Search for the cell housing the specified text and yield its [X, Y] center coordinate. 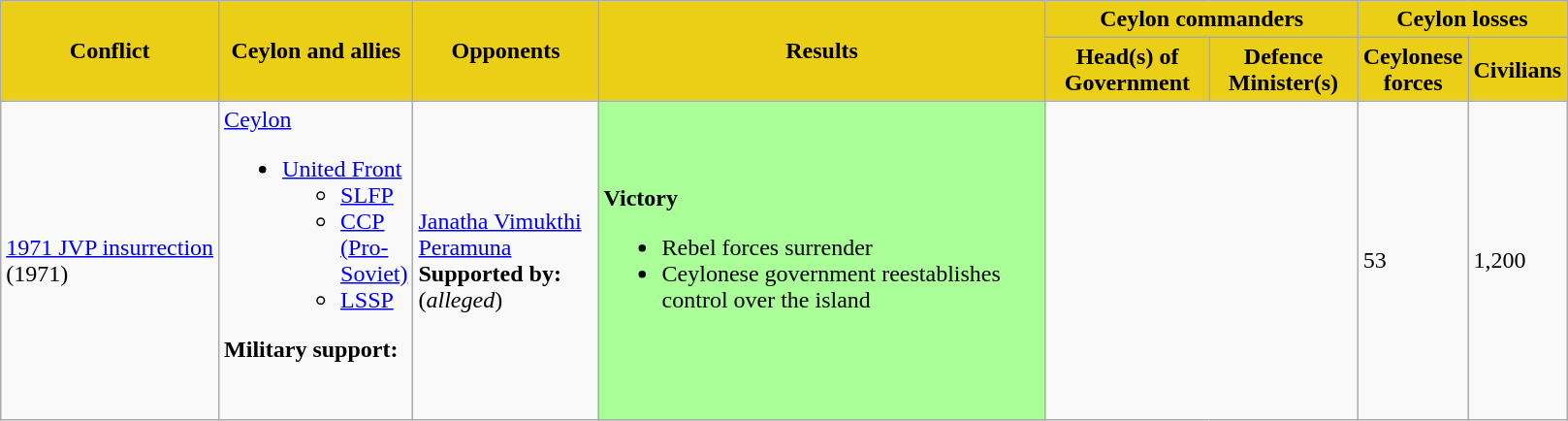
Opponents [506, 50]
Civilians [1518, 70]
Results [822, 50]
Ceylon and allies [316, 50]
1971 JVP insurrection(1971) [111, 260]
Ceyloneseforces [1413, 70]
Janatha Vimukthi PeramunaSupported by: (alleged) [506, 260]
Defence Minister(s) [1284, 70]
VictoryRebel forces surrenderCeylonese government reestablishes control over the island [822, 260]
53 [1413, 260]
Ceylon losses [1462, 19]
1,200 [1518, 260]
Ceylon commanders [1201, 19]
Conflict [111, 50]
Ceylon United Front SLFP CCP (Pro-Soviet)LSSPMilitary support: [316, 260]
Head(s) of Government [1127, 70]
